Return [x, y] of the center of cell containing provided text 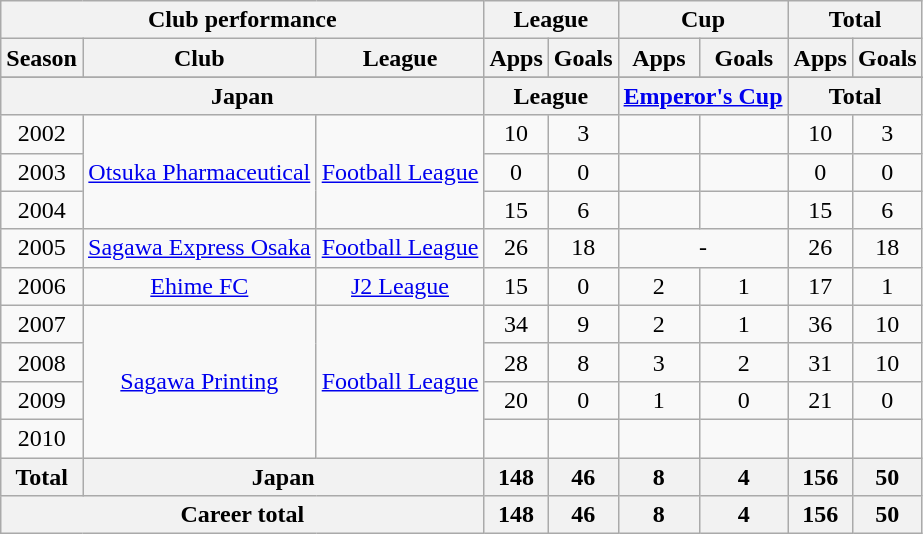
Season [42, 58]
Cup [703, 20]
9 [583, 324]
28 [516, 362]
2006 [42, 286]
21 [820, 400]
2005 [42, 248]
36 [820, 324]
20 [516, 400]
Sagawa Printing [199, 381]
Club [199, 58]
2010 [42, 438]
Sagawa Express Osaka [199, 248]
Club performance [242, 20]
2002 [42, 134]
2008 [42, 362]
34 [516, 324]
- [703, 248]
Career total [242, 515]
J2 League [400, 286]
Otsuka Pharmaceutical [199, 172]
2004 [42, 210]
17 [820, 286]
2003 [42, 172]
Ehime FC [199, 286]
Emperor's Cup [703, 96]
2007 [42, 324]
2009 [42, 400]
31 [820, 362]
